Capture the cell that displays the provided text and extract its [X, Y] central coordinate. 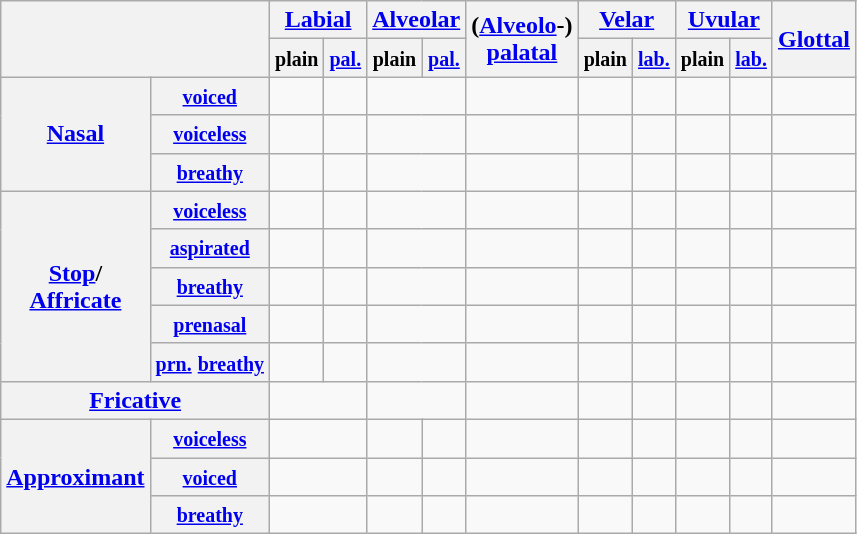
Alveolar [416, 20]
Approximant [76, 476]
(Alveolo-)palatal [522, 39]
prenasal [210, 324]
Uvular [724, 20]
Glottal [814, 39]
prn. breathy [210, 362]
Stop/Affricate [76, 286]
aspirated [210, 248]
Labial [318, 20]
Nasal [76, 134]
Velar [626, 20]
Fricative [136, 400]
